Search for the cell housing the specified text and yield its [x, y] center coordinate. 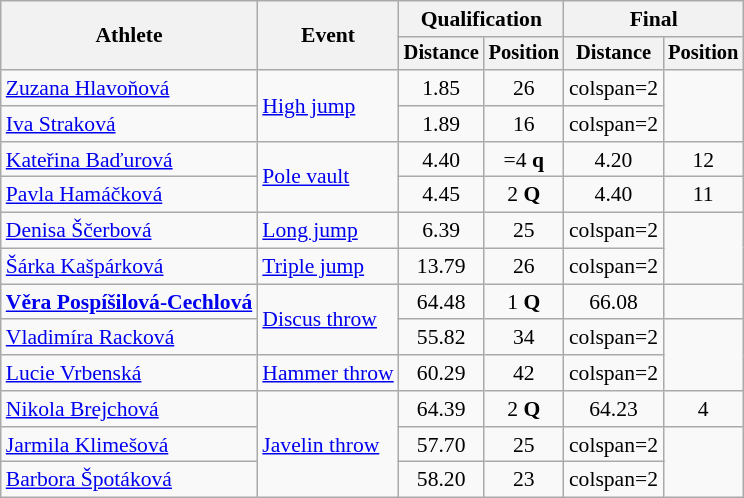
Qualification [482, 19]
1.85 [442, 88]
Pole vault [328, 178]
Final [654, 19]
1.89 [442, 124]
58.20 [442, 480]
Kateřina Baďurová [130, 160]
Javelin throw [328, 444]
Lucie Vrbenská [130, 373]
1 Q [524, 302]
55.82 [442, 338]
4.45 [442, 195]
6.39 [442, 231]
Pavla Hamáčková [130, 195]
Nikola Brejchová [130, 409]
Šárka Kašpárková [130, 267]
11 [703, 195]
Athlete [130, 36]
High jump [328, 106]
60.29 [442, 373]
12 [703, 160]
57.70 [442, 445]
Věra Pospíšilová-Cechlová [130, 302]
=4 q [524, 160]
64.48 [442, 302]
Vladimíra Racková [130, 338]
Long jump [328, 231]
42 [524, 373]
66.08 [614, 302]
16 [524, 124]
64.39 [442, 409]
64.23 [614, 409]
Triple jump [328, 267]
Event [328, 36]
Barbora Špotáková [130, 480]
4.20 [614, 160]
4 [703, 409]
Iva Straková [130, 124]
Hammer throw [328, 373]
Zuzana Hlavoňová [130, 88]
13.79 [442, 267]
Denisa Ščerbová [130, 231]
Discus throw [328, 320]
23 [524, 480]
Jarmila Klimešová [130, 445]
34 [524, 338]
